Return (X, Y) of the center of cell containing provided text 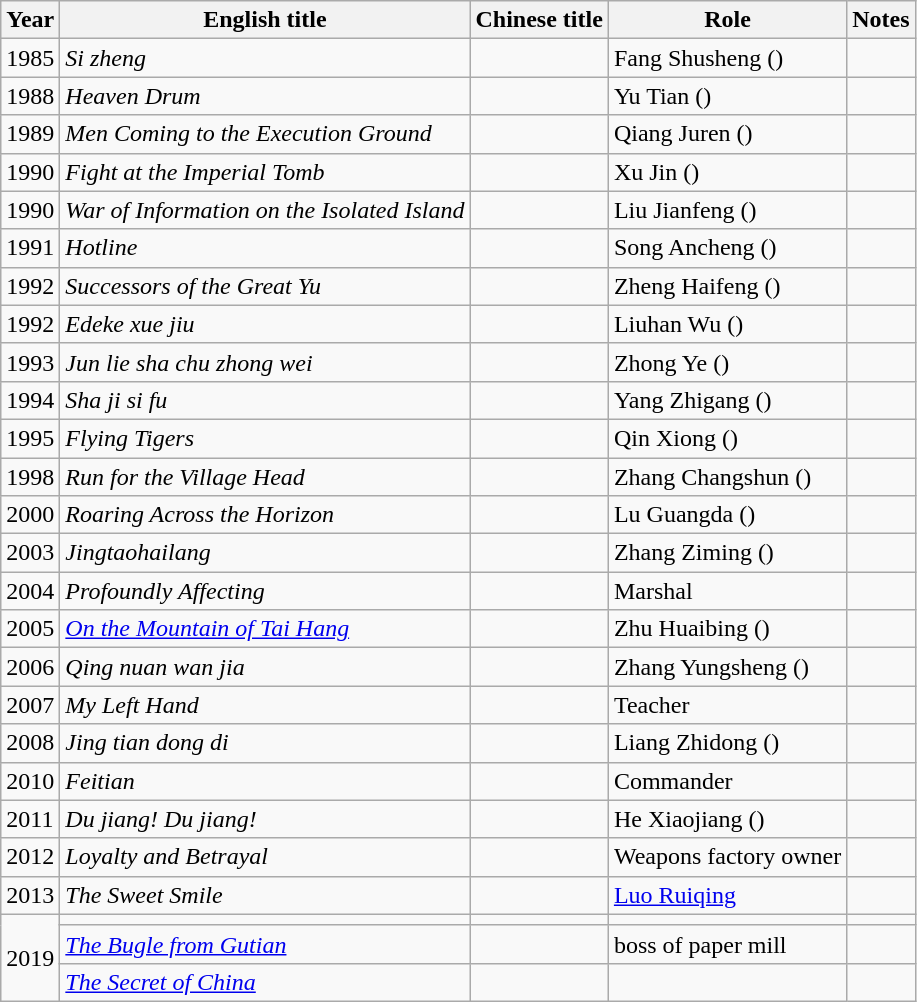
Liang Zhidong () (727, 743)
1998 (30, 477)
Si zheng (265, 58)
2006 (30, 667)
1995 (30, 438)
War of Information on the Isolated Island (265, 210)
Yang Zhigang () (727, 400)
Teacher (727, 705)
2000 (30, 515)
Commander (727, 781)
Feitian (265, 781)
2007 (30, 705)
Du jiang! Du jiang! (265, 819)
Jun lie sha chu zhong wei (265, 362)
Qing nuan wan jia (265, 667)
Luo Ruiqing (727, 895)
2019 (30, 958)
Jing tian dong di (265, 743)
Role (727, 20)
He Xiaojiang () (727, 819)
Successors of the Great Yu (265, 286)
2005 (30, 629)
Notes (881, 20)
Chinese title (539, 20)
Xu Jin () (727, 172)
Men Coming to the Execution Ground (265, 134)
Zheng Haifeng () (727, 286)
Zhong Ye () (727, 362)
Heaven Drum (265, 96)
Song Ancheng () (727, 248)
Qiang Juren () (727, 134)
Lu Guangda () (727, 515)
Marshal (727, 591)
2004 (30, 591)
Sha ji si fu (265, 400)
My Left Hand (265, 705)
Liuhan Wu () (727, 324)
Yu Tian () (727, 96)
Fight at the Imperial Tomb (265, 172)
Profoundly Affecting (265, 591)
Run for the Village Head (265, 477)
1993 (30, 362)
1985 (30, 58)
2013 (30, 895)
The Secret of China (265, 982)
Loyalty and Betrayal (265, 857)
2010 (30, 781)
2011 (30, 819)
Liu Jianfeng () (727, 210)
The Sweet Smile (265, 895)
1991 (30, 248)
Weapons factory owner (727, 857)
boss of paper mill (727, 944)
1989 (30, 134)
Edeke xue jiu (265, 324)
Zhang Yungsheng () (727, 667)
1988 (30, 96)
Roaring Across the Horizon (265, 515)
2003 (30, 553)
The Bugle from Gutian (265, 944)
Fang Shusheng () (727, 58)
1994 (30, 400)
Year (30, 20)
Hotline (265, 248)
2008 (30, 743)
English title (265, 20)
On the Mountain of Tai Hang (265, 629)
Jingtaohailang (265, 553)
Zhang Changshun () (727, 477)
2012 (30, 857)
Zhang Ziming () (727, 553)
Zhu Huaibing () (727, 629)
Qin Xiong () (727, 438)
Flying Tigers (265, 438)
